Provide the (x, y) coordinate of the cell's center where the given text is located.  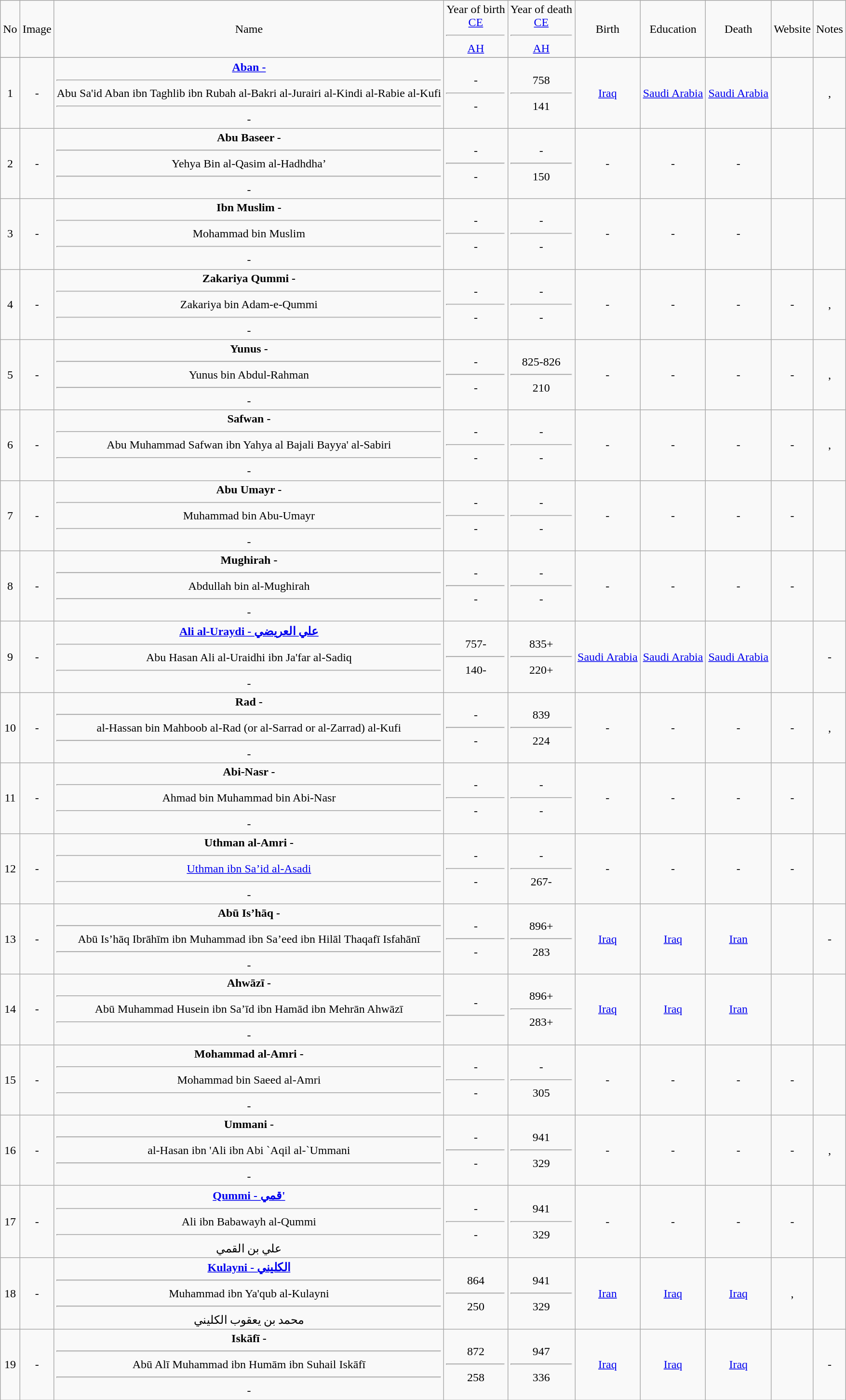
Image (37, 29)
Mohammad al-Amri - Mohammad bin Saeed al-Amri - (249, 1080)
Zakariya Qummi - Zakariya bin Adam-e-Qummi - (249, 304)
Website (792, 29)
947336 (541, 1364)
864250 (476, 1293)
12 (10, 869)
Iskāfī - Abū Alī Muhammad ibn Humām ibn Suhail Iskāfī - (249, 1364)
Year of birthCEAH (476, 29)
7 (10, 516)
8 (10, 586)
Mughirah - Abdullah bin al-Mughirah - (249, 586)
No (10, 29)
Ummani - al-Hasan ibn 'Ali ibn Abi `Aqil al-`Ummani - (249, 1150)
Abi-Nasr - Ahmad bin Muhammad bin Abi-Nasr - (249, 798)
Yunus - Yunus bin Abdul-Rahman - (249, 375)
13 (10, 939)
Abu Umayr - Muhammad bin Abu-Umayr - (249, 516)
19 (10, 1364)
Kulayni - الكليني Muhammad ibn Ya'qub al-Kulayni محمد بن يعقوب الكليني (249, 1293)
- 150 (541, 163)
Uthman al-Amri - Uthman ibn Sa’id al-Asadi - (249, 869)
11 (10, 798)
10 (10, 728)
Birth (607, 29)
- 305 (541, 1080)
839 224 (541, 728)
- 267- (541, 869)
3 (10, 234)
Abū Is’hāq - Abū Is’hāq Ibrāhīm ibn Muhammad ibn Sa’eed ibn Hilāl Thaqafī Isfahānī - (249, 939)
896+283+ (541, 1009)
18 (10, 1293)
896+283 (541, 939)
Qummi - قمي'Ali ibn Babawayh al-Qummi علي بن القمي (249, 1221)
825-826210 (541, 375)
2 (10, 163)
Safwan - Abu Muhammad Safwan ibn Yahya al Bajali Bayya' al-Sabiri - (249, 445)
Ali al-Uraydi - علي العريضيAbu Hasan Ali al-Uraidhi ibn Ja'far al-Sadiq - (249, 657)
Notes (829, 29)
872258 (476, 1364)
757-140- (476, 657)
14 (10, 1009)
835+220+ (541, 657)
Aban -Abu Sa'id Aban ibn Taghlib ibn Rubah al-Bakri al-Jurairi al-Kindi al-Rabie al-Kufi - (249, 93)
9 (10, 657)
6 (10, 445)
16 (10, 1150)
Abu Baseer - Yehya Bin al-Qasim al-Hadhdha’ - (249, 163)
5 (10, 375)
Year of deathCEAH (541, 29)
17 (10, 1221)
Education (673, 29)
15 (10, 1080)
Rad - al-Hassan bin Mahboob al-Rad (or al‑Sarrad or al‑Zarrad) al‑Kufi - (249, 728)
Ibn Muslim - Mohammad bin Muslim - (249, 234)
Ahwāzī - Abū Muhammad Husein ibn Sa’īd ibn Hamād ibn Mehrān Ahwāzī - (249, 1009)
4 (10, 304)
1 (10, 93)
Name (249, 29)
758141 (541, 93)
Death (739, 29)
